Output the [X, Y] coordinate of the center of the cell containing the given text.  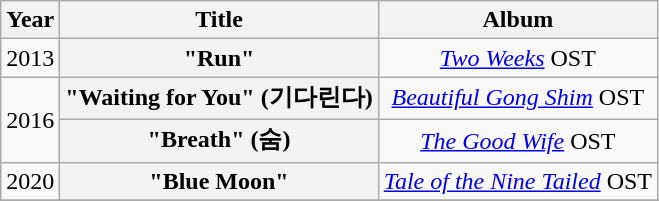
The Good Wife OST [518, 140]
2013 [30, 58]
Beautiful Gong Shim OST [518, 98]
Year [30, 20]
Tale of the Nine Tailed OST [518, 181]
2016 [30, 120]
Title [219, 20]
"Waiting for You" (기다린다) [219, 98]
Two Weeks OST [518, 58]
"Breath" (숨) [219, 140]
Album [518, 20]
"Blue Moon" [219, 181]
"Run" [219, 58]
2020 [30, 181]
